For the text-containing cell, return its midpoint in (X, Y) coordinate format. 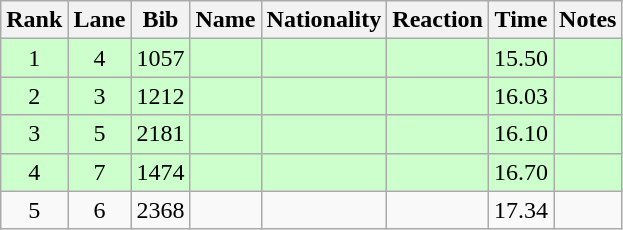
1057 (160, 58)
2368 (160, 210)
Name (226, 20)
Lane (100, 20)
16.70 (520, 172)
Nationality (324, 20)
7 (100, 172)
Reaction (438, 20)
15.50 (520, 58)
1212 (160, 96)
2181 (160, 134)
1474 (160, 172)
Time (520, 20)
Notes (588, 20)
17.34 (520, 210)
16.03 (520, 96)
1 (34, 58)
2 (34, 96)
6 (100, 210)
Rank (34, 20)
16.10 (520, 134)
Bib (160, 20)
